Find where the given text appears and provide that cell's center as (x, y) coordinate. 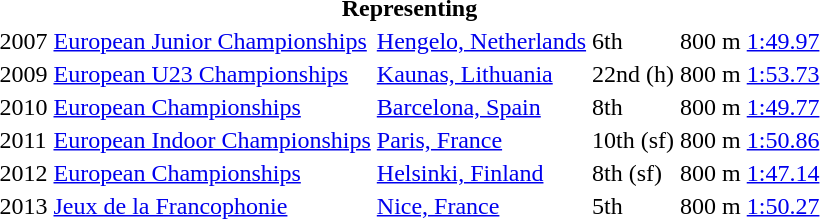
European Indoor Championships (212, 140)
European Junior Championships (212, 41)
Kaunas, Lithuania (481, 74)
22nd (h) (634, 74)
8th (634, 107)
6th (634, 41)
8th (sf) (634, 173)
European U23 Championships (212, 74)
10th (sf) (634, 140)
Barcelona, Spain (481, 107)
Hengelo, Netherlands (481, 41)
Paris, France (481, 140)
Helsinki, Finland (481, 173)
